Pinpoint the cell where the given text exists, returning its (X, Y) midpoint coordinate. 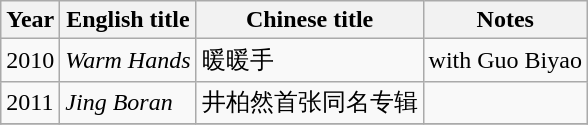
English title (128, 20)
井柏然首张同名专辑 (310, 102)
Chinese title (310, 20)
Jing Boran (128, 102)
with Guo Biyao (505, 60)
2010 (30, 60)
Notes (505, 20)
暖暖手 (310, 60)
Warm Hands (128, 60)
2011 (30, 102)
Year (30, 20)
